Scan for the cell matching the given text and deliver its (X, Y) coordinate at center. 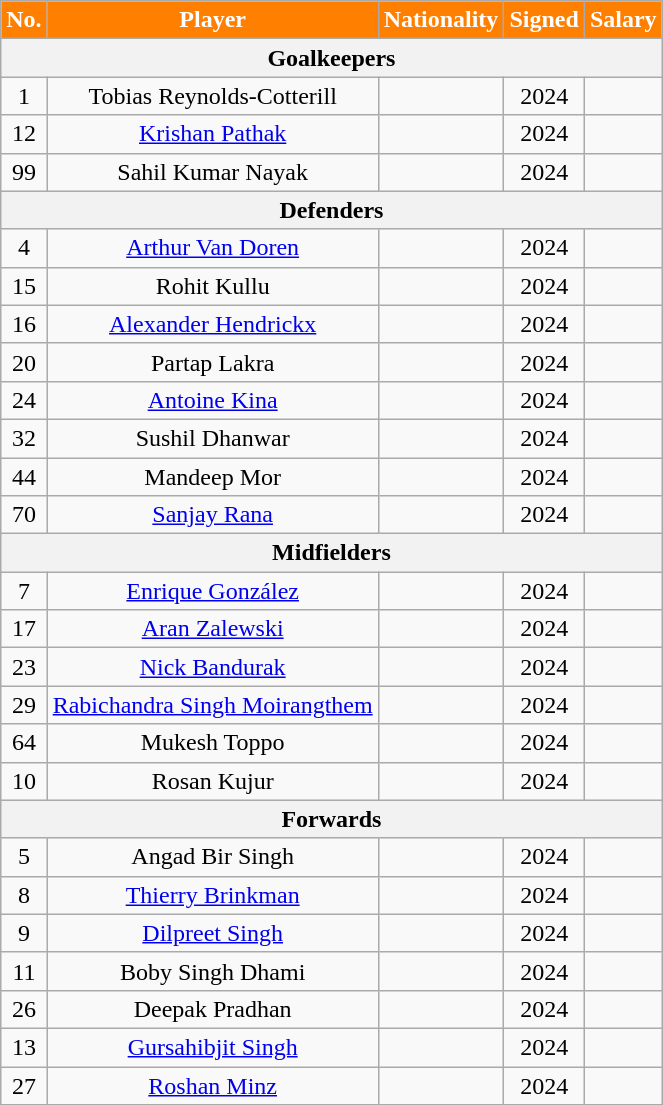
64 (24, 743)
9 (24, 933)
1 (24, 96)
Rohit Kullu (212, 286)
23 (24, 667)
Goalkeepers (332, 58)
No. (24, 20)
Boby Singh Dhami (212, 971)
Midfielders (332, 553)
5 (24, 857)
Sushil Dhanwar (212, 438)
32 (24, 438)
Partap Lakra (212, 362)
Sahil Kumar Nayak (212, 172)
11 (24, 971)
8 (24, 895)
7 (24, 591)
10 (24, 781)
Signed (544, 20)
24 (24, 400)
Antoine Kina (212, 400)
20 (24, 362)
Gursahibjit Singh (212, 1047)
13 (24, 1047)
Roshan Minz (212, 1085)
17 (24, 629)
Nationality (441, 20)
Tobias Reynolds-Cotterill (212, 96)
Mandeep Mor (212, 477)
4 (24, 248)
16 (24, 324)
Nick Bandurak (212, 667)
Dilpreet Singh (212, 933)
Thierry Brinkman (212, 895)
99 (24, 172)
Rosan Kujur (212, 781)
Enrique González (212, 591)
Aran Zalewski (212, 629)
Alexander Hendrickx (212, 324)
44 (24, 477)
27 (24, 1085)
70 (24, 515)
Player (212, 20)
12 (24, 134)
Angad Bir Singh (212, 857)
Salary (623, 20)
Rabichandra Singh Moirangthem (212, 705)
Arthur Van Doren (212, 248)
Sanjay Rana (212, 515)
15 (24, 286)
29 (24, 705)
Forwards (332, 819)
Mukesh Toppo (212, 743)
Defenders (332, 210)
Krishan Pathak (212, 134)
26 (24, 1009)
Deepak Pradhan (212, 1009)
